Capture the cell that displays the provided text and extract its (X, Y) central coordinate. 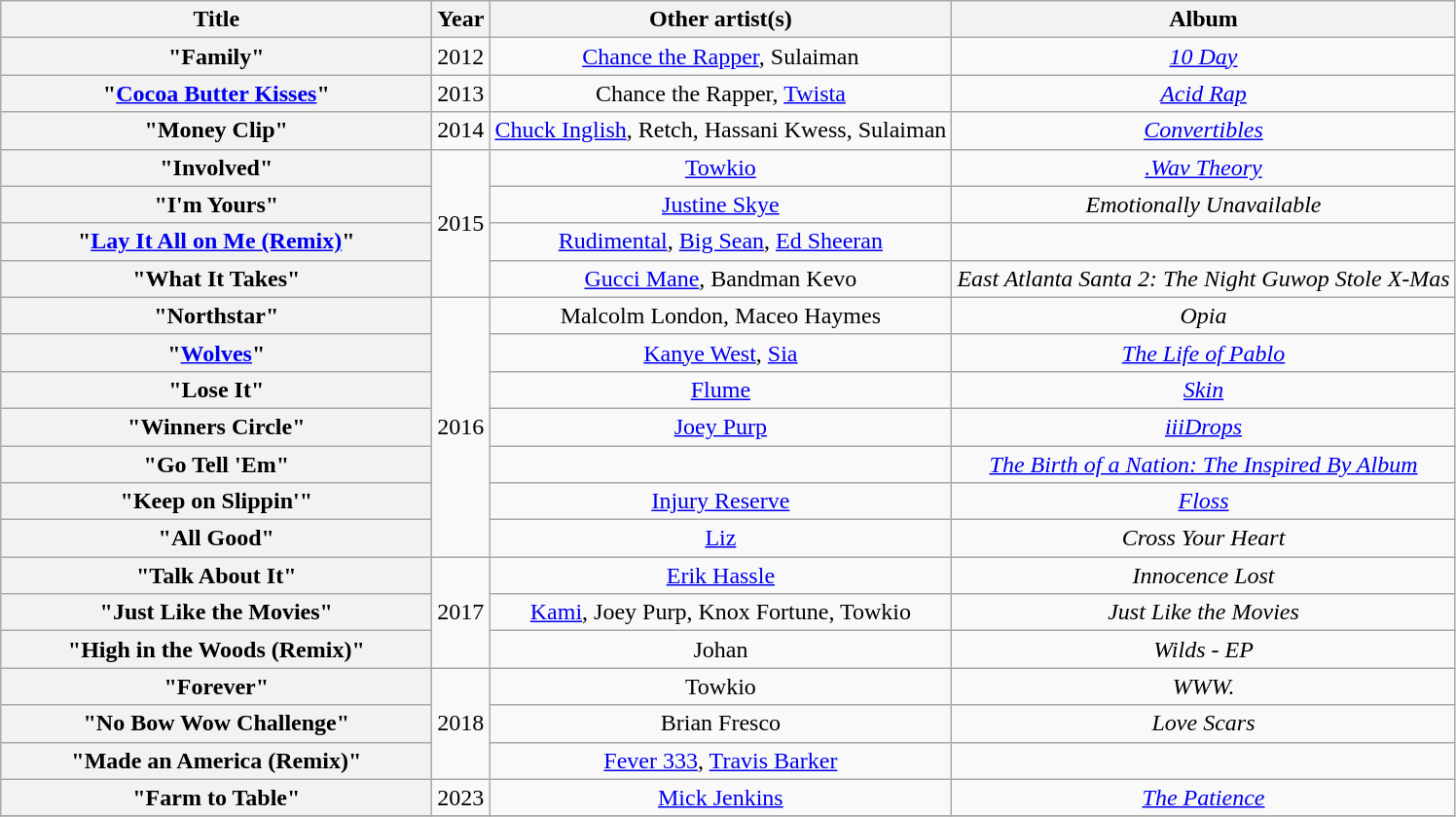
Kanye West, Sia (720, 353)
"Winners Circle" (216, 427)
Year (461, 19)
Just Like the Movies (1203, 613)
"Farm to Table" (216, 798)
"Cocoa Butter Kisses" (216, 93)
The Life of Pablo (1203, 353)
The Birth of a Nation: The Inspired By Album (1203, 464)
Acid Rap (1203, 93)
Cross Your Heart (1203, 538)
The Patience (1203, 798)
Rudimental, Big Sean, Ed Sheeran (720, 241)
"Lay It All on Me (Remix)" (216, 241)
Emotionally Unavailable (1203, 204)
2013 (461, 93)
"Go Tell 'Em" (216, 464)
Joey Purp (720, 427)
2023 (461, 798)
Brian Fresco (720, 724)
"I'm Yours" (216, 204)
Johan (720, 650)
Erik Hassle (720, 576)
"Family" (216, 56)
"Forever" (216, 687)
Wilds - EP (1203, 650)
"What It Takes" (216, 279)
"All Good" (216, 538)
.Wav Theory (1203, 167)
Innocence Lost (1203, 576)
2018 (461, 724)
Album (1203, 19)
Skin (1203, 390)
"Lose It" (216, 390)
2015 (461, 223)
2012 (461, 56)
Malcolm London, Maceo Haymes (720, 316)
Mick Jenkins (720, 798)
Liz (720, 538)
Convertibles (1203, 130)
Gucci Mane, Bandman Kevo (720, 279)
2017 (461, 613)
2014 (461, 130)
2016 (461, 427)
"Just Like the Movies" (216, 613)
"Involved" (216, 167)
East Atlanta Santa 2: The Night Guwop Stole X-Mas (1203, 279)
Justine Skye (720, 204)
"Wolves" (216, 353)
Opia (1203, 316)
Title (216, 19)
Love Scars (1203, 724)
Fever 333, Travis Barker (720, 761)
Chance the Rapper, Sulaiman (720, 56)
"Northstar" (216, 316)
WWW. (1203, 687)
Injury Reserve (720, 501)
Floss (1203, 501)
"No Bow Wow Challenge" (216, 724)
Chance the Rapper, Twista (720, 93)
10 Day (1203, 56)
"Keep on Slippin'" (216, 501)
iiiDrops (1203, 427)
"Money Clip" (216, 130)
"Made an America (Remix)" (216, 761)
Other artist(s) (720, 19)
Chuck Inglish, Retch, Hassani Kwess, Sulaiman (720, 130)
Kami, Joey Purp, Knox Fortune, Towkio (720, 613)
"High in the Woods (Remix)" (216, 650)
Flume (720, 390)
"Talk About It" (216, 576)
